Locate the cell with the specified text and output its (X, Y) center coordinate. 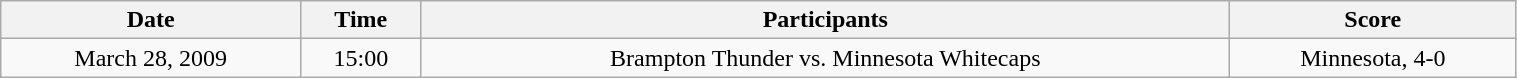
Participants (826, 20)
Date (151, 20)
Minnesota, 4-0 (1373, 58)
15:00 (361, 58)
March 28, 2009 (151, 58)
Brampton Thunder vs. Minnesota Whitecaps (826, 58)
Time (361, 20)
Score (1373, 20)
